For the text-containing cell, return its midpoint in [X, Y] coordinate format. 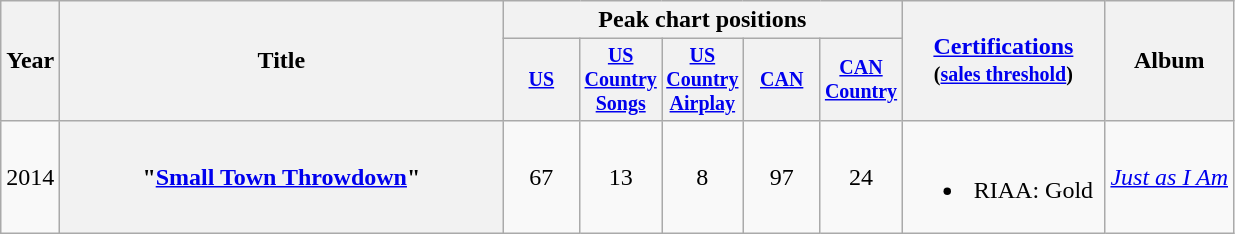
97 [782, 176]
Certifications(sales threshold) [1004, 61]
"Small Town Throwdown" [282, 176]
US [542, 80]
CAN Country [861, 80]
24 [861, 176]
2014 [30, 176]
US Country Airplay [703, 80]
13 [621, 176]
67 [542, 176]
US Country Songs [621, 80]
Just as I Am [1170, 176]
8 [703, 176]
Album [1170, 61]
CAN [782, 80]
Peak chart positions [702, 20]
Year [30, 61]
RIAA: Gold [1004, 176]
Title [282, 61]
